Capture the cell that displays the provided text and extract its (X, Y) central coordinate. 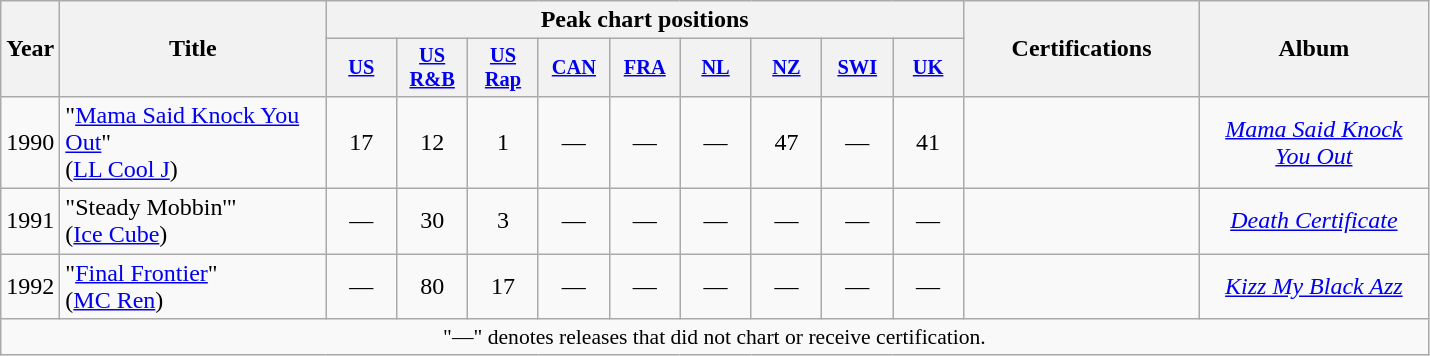
SWI (858, 68)
Mama Said Knock You Out (1314, 142)
30 (432, 222)
"Mama Said Knock You Out"(LL Cool J) (193, 142)
Certifications (1082, 49)
Title (193, 49)
Death Certificate (1314, 222)
FRA (644, 68)
1990 (30, 142)
Kizz My Black Azz (1314, 286)
47 (786, 142)
1991 (30, 222)
"Final Frontier"(MC Ren) (193, 286)
1 (504, 142)
Album (1314, 49)
CAN (574, 68)
1992 (30, 286)
3 (504, 222)
UK (928, 68)
USRap (504, 68)
"—" denotes releases that did not chart or receive certification. (714, 337)
41 (928, 142)
NZ (786, 68)
"Steady Mobbin'"(Ice Cube) (193, 222)
Peak chart positions (645, 20)
80 (432, 286)
NL (716, 68)
USR&B (432, 68)
12 (432, 142)
US (362, 68)
Year (30, 49)
